For the text-containing cell, return its midpoint in [x, y] coordinate format. 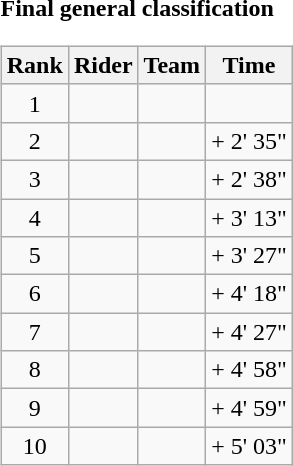
Time [250, 65]
10 [34, 446]
+ 4' 59" [250, 408]
+ 2' 38" [250, 179]
Team [172, 65]
8 [34, 370]
6 [34, 294]
+ 2' 35" [250, 141]
+ 4' 27" [250, 332]
+ 3' 27" [250, 256]
4 [34, 217]
2 [34, 141]
+ 5' 03" [250, 446]
9 [34, 408]
7 [34, 332]
Rank [34, 65]
+ 4' 58" [250, 370]
+ 3' 13" [250, 217]
3 [34, 179]
1 [34, 103]
Rider [103, 65]
5 [34, 256]
+ 4' 18" [250, 294]
